Determine the [x, y] coordinate at the center of the cell enclosing the given text.  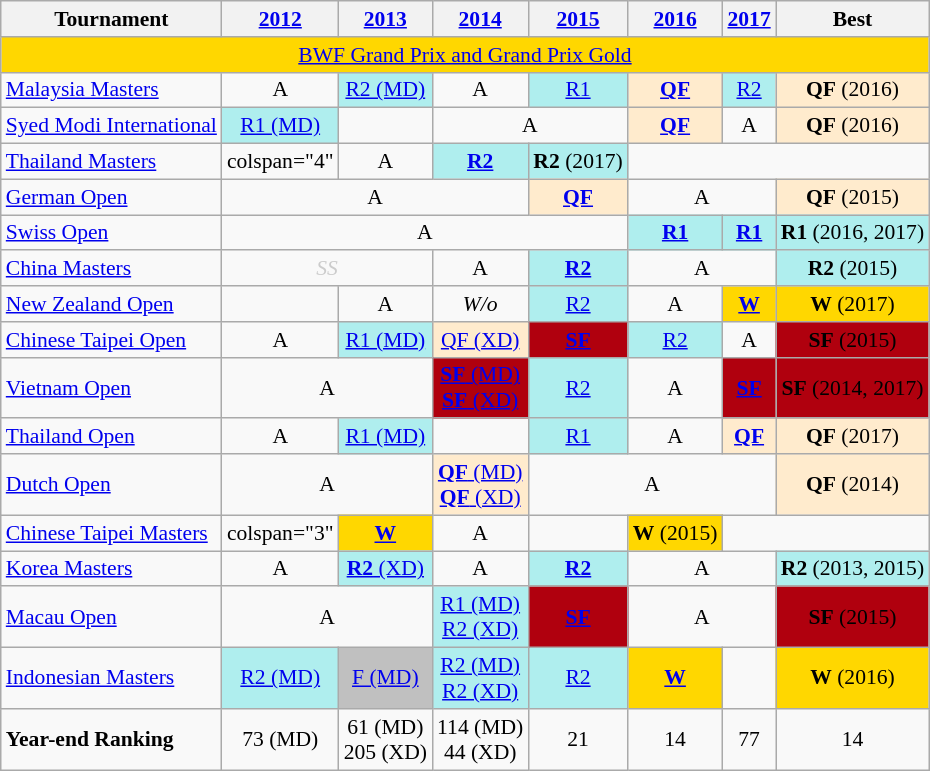
Malaysia Masters [112, 90]
F (MD) [386, 678]
SS [327, 269]
R2 (XD) [386, 569]
R1 (2016, 2017) [852, 233]
New Zealand Open [112, 304]
QF (2015) [852, 197]
Macau Open [112, 618]
W/o [480, 304]
2017 [748, 19]
W (2017) [852, 304]
SF (2014, 2017) [852, 388]
114 (MD) 44 (XD) [480, 740]
Chinese Taipei Open [112, 340]
Tournament [112, 19]
Vietnam Open [112, 388]
R2 (2017) [578, 162]
R2 (2015) [852, 269]
QF (MD) QF (XD) [480, 484]
2012 [280, 19]
W (2016) [852, 678]
R2 (2013, 2015) [852, 569]
W (2015) [676, 533]
73 (MD) [280, 740]
77 [748, 740]
Year-end Ranking [112, 740]
Chinese Taipei Masters [112, 533]
2015 [578, 19]
Thailand Open [112, 437]
Best [852, 19]
Korea Masters [112, 569]
Thailand Masters [112, 162]
R1 (MD) R2 (XD) [480, 618]
21 [578, 740]
Dutch Open [112, 484]
QF (2014) [852, 484]
2014 [480, 19]
China Masters [112, 269]
R2 (MD) R2 (XD) [480, 678]
BWF Grand Prix and Grand Prix Gold [465, 55]
colspan="3" [280, 533]
2013 [386, 19]
2016 [676, 19]
Indonesian Masters [112, 678]
German Open [112, 197]
Swiss Open [112, 233]
QF (XD) [480, 340]
QF (2017) [852, 437]
61 (MD) 205 (XD) [386, 740]
colspan="4" [280, 162]
Syed Modi International [112, 126]
SF (MD) SF (XD) [480, 388]
